For the text-containing cell, return its midpoint in (x, y) coordinate format. 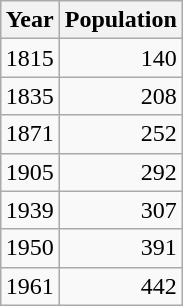
208 (120, 96)
1961 (30, 286)
Population (120, 20)
140 (120, 58)
1835 (30, 96)
1871 (30, 134)
1905 (30, 172)
1939 (30, 210)
292 (120, 172)
1815 (30, 58)
442 (120, 286)
252 (120, 134)
307 (120, 210)
Year (30, 20)
391 (120, 248)
1950 (30, 248)
